Determine the [x, y] coordinate at the center of the cell enclosing the given text.  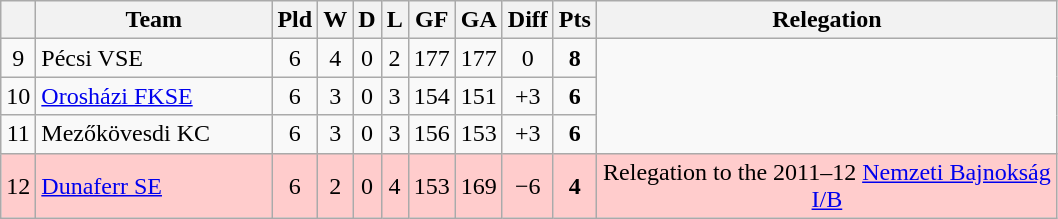
Relegation to the 2011–12 Nemzeti Bajnokság I/B [826, 186]
−6 [528, 186]
L [394, 20]
Orosházi FKSE [154, 96]
8 [574, 58]
Diff [528, 20]
D [367, 20]
12 [18, 186]
W [336, 20]
Pts [574, 20]
11 [18, 134]
Relegation [826, 20]
154 [432, 96]
151 [478, 96]
10 [18, 96]
169 [478, 186]
Dunaferr SE [154, 186]
156 [432, 134]
Pécsi VSE [154, 58]
Team [154, 20]
GA [478, 20]
9 [18, 58]
Mezőkövesdi KC [154, 134]
Pld [295, 20]
GF [432, 20]
